Provide the (X, Y) coordinate of the cell's center where the given text is located.  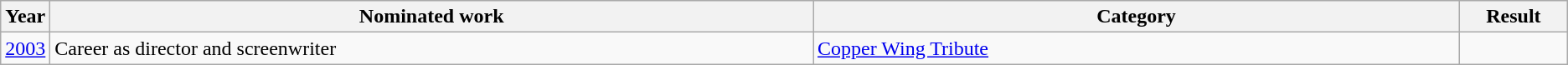
Category (1137, 17)
Nominated work (432, 17)
Year (25, 17)
Result (1514, 17)
2003 (25, 48)
Career as director and screenwriter (432, 48)
Copper Wing Tribute (1137, 48)
